Return (x, y) of the center of cell containing provided text 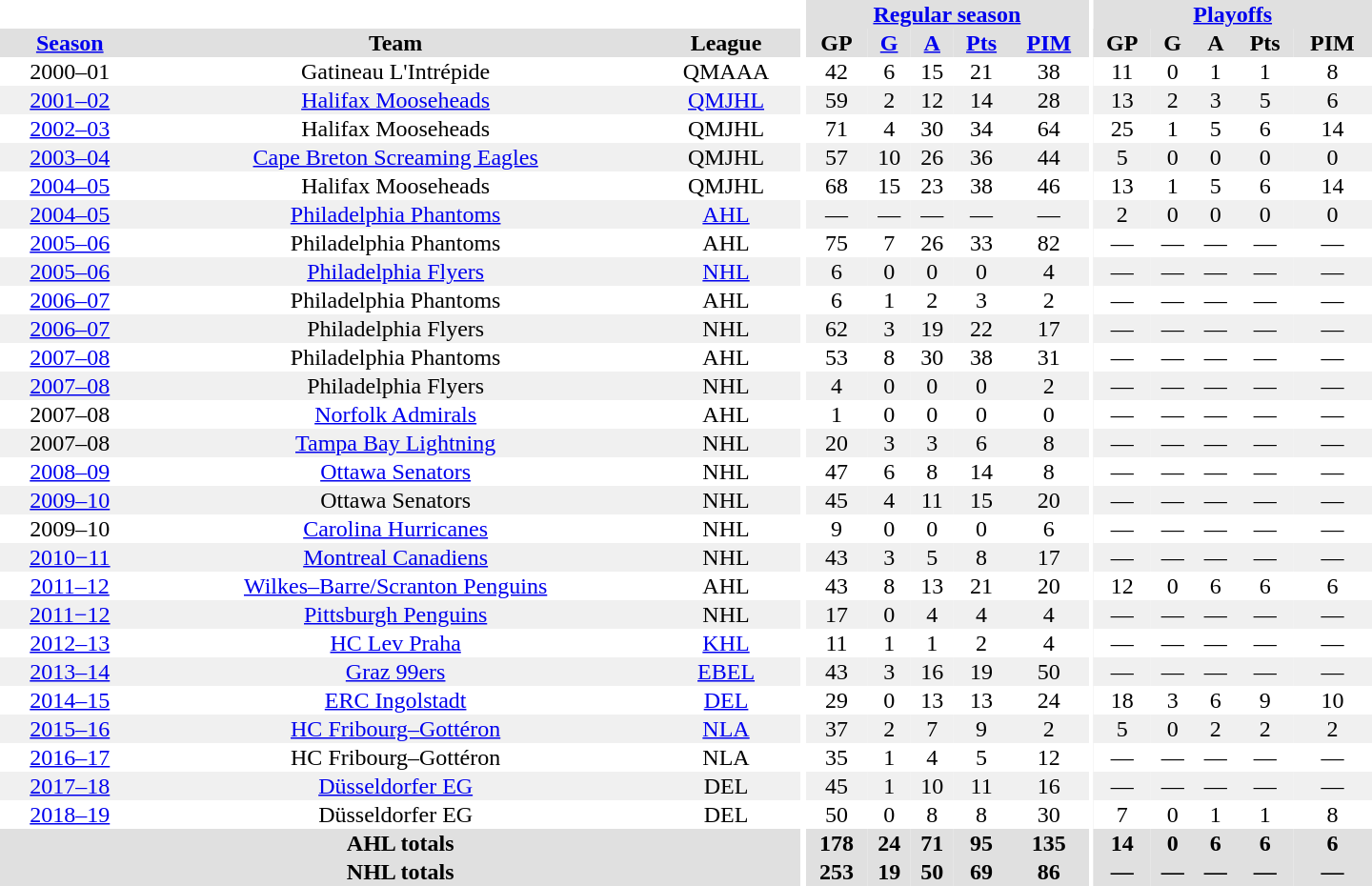
86 (1048, 872)
31 (1048, 357)
2013–14 (71, 672)
2002–03 (71, 129)
2010−11 (71, 557)
28 (1048, 100)
2001–02 (71, 100)
Cape Breton Screaming Eagles (396, 157)
2016–17 (71, 757)
42 (837, 71)
AHL totals (400, 843)
2008–09 (71, 472)
Montreal Canadiens (396, 557)
178 (837, 843)
NHL totals (400, 872)
75 (837, 243)
23 (932, 186)
2003–04 (71, 157)
47 (837, 472)
44 (1048, 157)
57 (837, 157)
29 (837, 700)
37 (837, 729)
135 (1048, 843)
2015–16 (71, 729)
Tampa Bay Lightning (396, 443)
HC Lev Praha (396, 643)
46 (1048, 186)
Norfolk Admirals (396, 414)
35 (837, 757)
22 (981, 329)
2012–13 (71, 643)
64 (1048, 129)
36 (981, 157)
2011−12 (71, 614)
League (726, 43)
Playoffs (1233, 14)
2014–15 (71, 700)
25 (1122, 129)
68 (837, 186)
33 (981, 243)
Pittsburgh Penguins (396, 614)
Team (396, 43)
59 (837, 100)
69 (981, 872)
QMAAA (726, 71)
Carolina Hurricanes (396, 529)
2011–12 (71, 586)
Regular season (947, 14)
95 (981, 843)
2017–18 (71, 786)
34 (981, 129)
18 (1122, 700)
KHL (726, 643)
2000–01 (71, 71)
Graz 99ers (396, 672)
Wilkes–Barre/Scranton Penguins (396, 586)
253 (837, 872)
Gatineau L'Intrépide (396, 71)
ERC Ingolstadt (396, 700)
Season (71, 43)
EBEL (726, 672)
53 (837, 357)
2018–19 (71, 815)
82 (1048, 243)
62 (837, 329)
